Find where the given text appears and provide that cell's center as (x, y) coordinate. 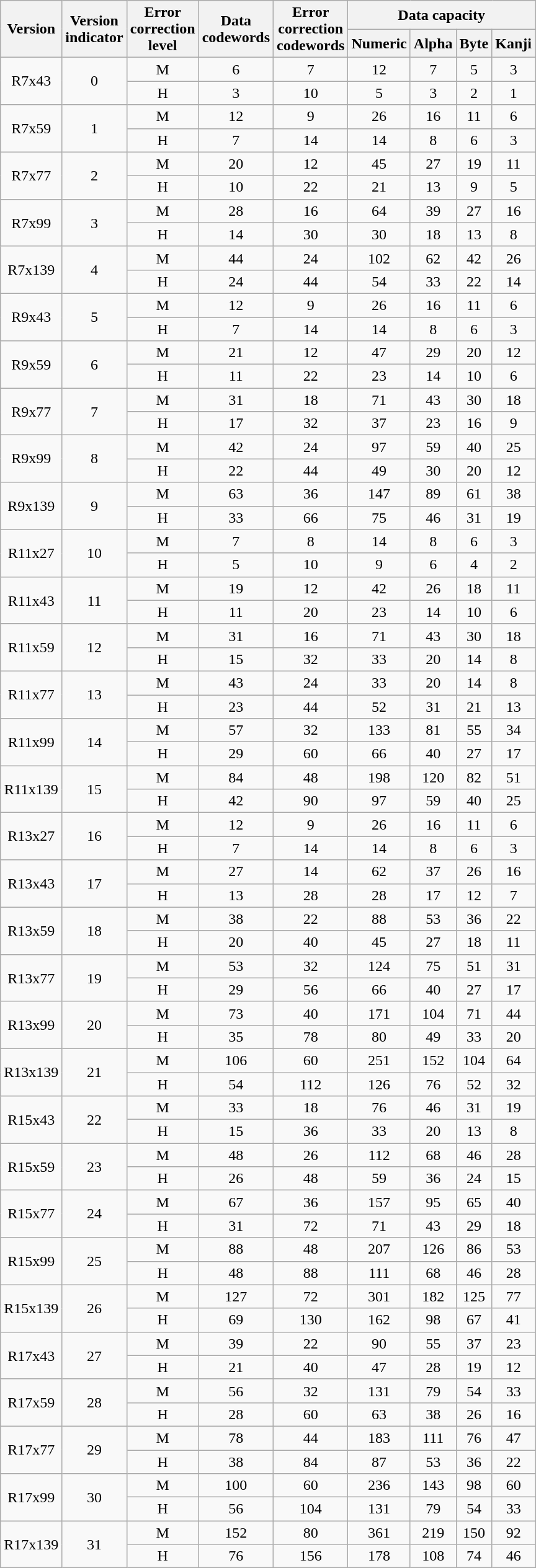
R9x59 (31, 365)
R7x77 (31, 175)
R11x77 (31, 694)
251 (379, 1060)
R13x99 (31, 1025)
183 (379, 1438)
127 (236, 1296)
R17x43 (31, 1355)
125 (474, 1296)
133 (379, 730)
R11x27 (31, 553)
R15x59 (31, 1167)
87 (379, 1461)
R17x59 (31, 1402)
57 (236, 730)
162 (379, 1320)
182 (433, 1296)
124 (379, 966)
236 (379, 1486)
89 (433, 494)
361 (379, 1533)
R11x59 (31, 647)
R13x43 (31, 884)
0 (94, 81)
R7x43 (31, 81)
R9x43 (31, 317)
198 (379, 777)
Error correction level (163, 29)
35 (236, 1037)
Data capacity (442, 15)
41 (514, 1320)
Alpha (433, 43)
61 (474, 494)
R15x99 (31, 1261)
178 (379, 1556)
143 (433, 1486)
R15x77 (31, 1214)
95 (433, 1202)
R11x139 (31, 789)
130 (311, 1320)
R9x139 (31, 506)
92 (514, 1533)
Version (31, 29)
69 (236, 1320)
R11x43 (31, 600)
R13x77 (31, 978)
120 (433, 777)
207 (379, 1249)
R7x99 (31, 223)
34 (514, 730)
Numeric (379, 43)
R9x77 (31, 412)
R11x99 (31, 742)
Error correction codewords (311, 29)
Version indicator (94, 29)
74 (474, 1556)
106 (236, 1060)
R17x139 (31, 1544)
108 (433, 1556)
Byte (474, 43)
82 (474, 777)
R7x59 (31, 128)
R15x43 (31, 1120)
65 (474, 1202)
157 (379, 1202)
156 (311, 1556)
R15x139 (31, 1308)
81 (433, 730)
219 (433, 1533)
R13x27 (31, 836)
171 (379, 1013)
R17x77 (31, 1450)
R17x99 (31, 1497)
86 (474, 1249)
73 (236, 1013)
Data codewords (236, 29)
301 (379, 1296)
77 (514, 1296)
R13x139 (31, 1072)
102 (379, 258)
R7x139 (31, 270)
150 (474, 1533)
R13x59 (31, 931)
147 (379, 494)
Kanji (514, 43)
R9x99 (31, 459)
100 (236, 1486)
